From the cell containing the given text, extract its center point as [X, Y] coordinate. 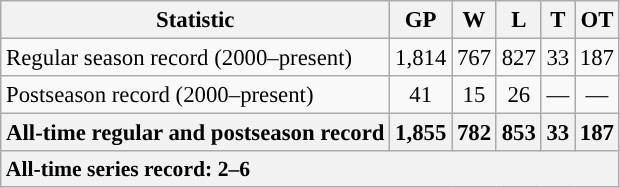
L [518, 20]
41 [421, 95]
Postseason record (2000–present) [196, 95]
827 [518, 58]
All-time series record: 2–6 [310, 169]
767 [474, 58]
T [558, 20]
W [474, 20]
Statistic [196, 20]
Regular season record (2000–present) [196, 58]
All-time regular and postseason record [196, 133]
GP [421, 20]
26 [518, 95]
15 [474, 95]
782 [474, 133]
853 [518, 133]
1,855 [421, 133]
OT [598, 20]
1,814 [421, 58]
